Search for the cell housing the specified text and yield its (X, Y) center coordinate. 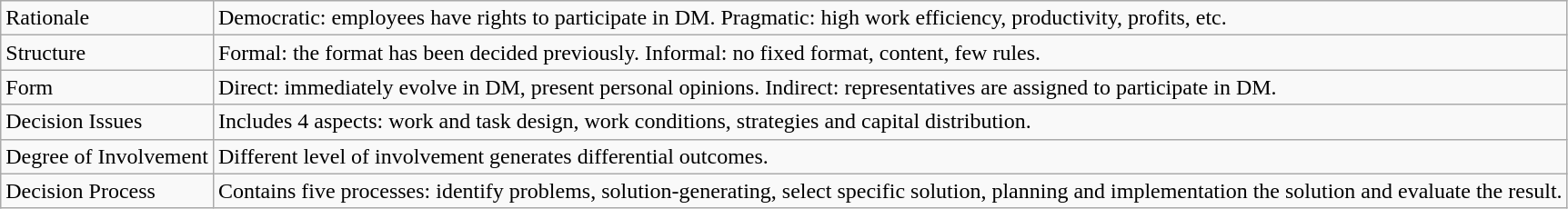
Rationale (107, 18)
Formal: the format has been decided previously. Informal: no fixed format, content, few rules. (890, 53)
Form (107, 87)
Democratic: employees have rights to participate in DM. Pragmatic: high work efficiency, productivity, profits, etc. (890, 18)
Decision Process (107, 191)
Degree of Involvement (107, 156)
Direct: immediately evolve in DM, present personal opinions. Indirect: representatives are assigned to participate in DM. (890, 87)
Different level of involvement generates differential outcomes. (890, 156)
Includes 4 aspects: work and task design, work conditions, strategies and capital distribution. (890, 122)
Decision Issues (107, 122)
Structure (107, 53)
